Return the (X, Y) coordinate for the center point of the cell that contains the specified text.  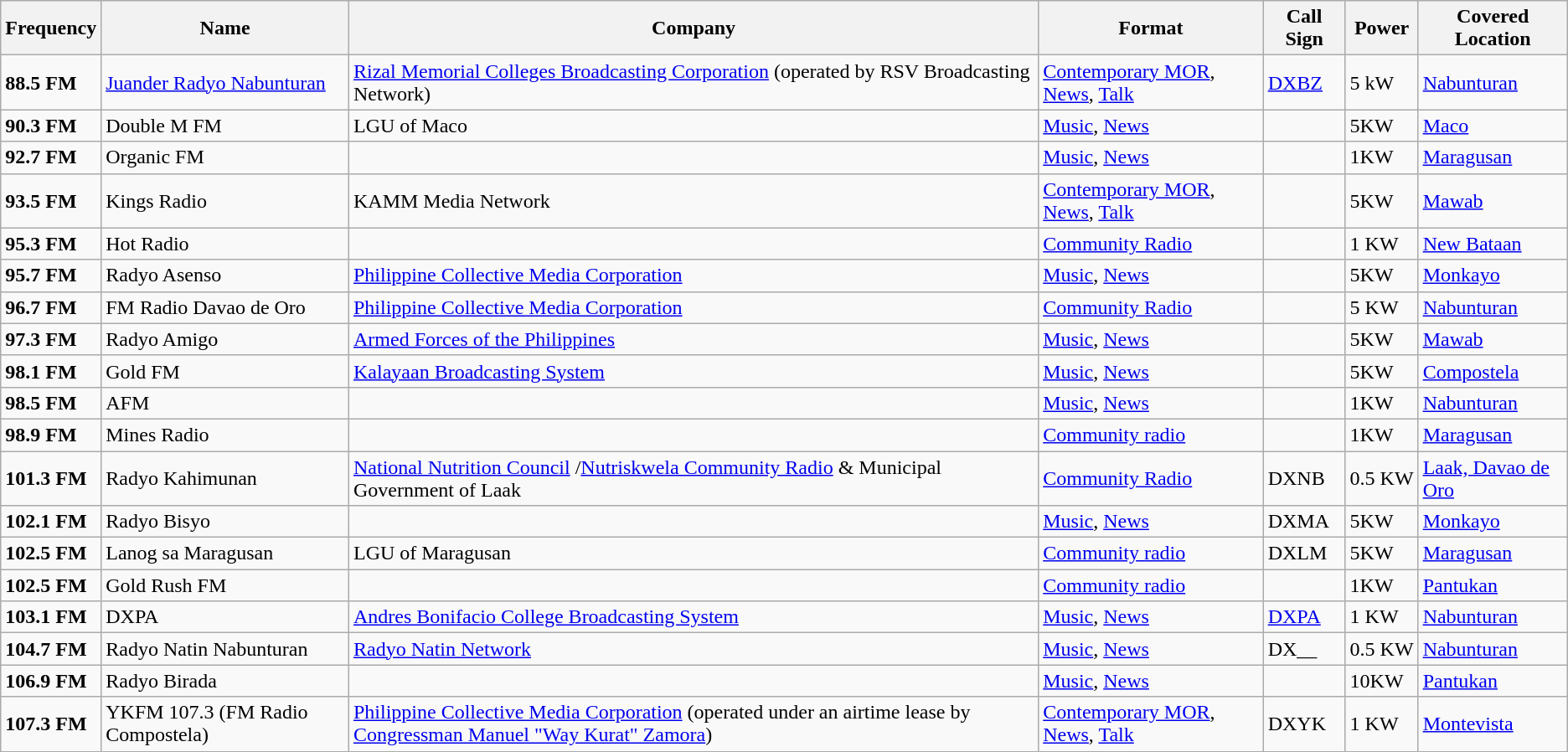
Organic FM (225, 157)
Radyo Natin Nabunturan (225, 649)
DX__ (1304, 649)
DXMA (1304, 522)
96.7 FM (51, 307)
Gold FM (225, 371)
Lanog sa Maragusan (225, 554)
Armed Forces of the Philippines (694, 339)
Power (1382, 28)
Frequency (51, 28)
Juander Radyo Nabunturan (225, 82)
93.5 FM (51, 201)
Hot Radio (225, 244)
Kalayaan Broadcasting System (694, 371)
95.7 FM (51, 276)
Radyo Kahimunan (225, 477)
Andres Bonifacio College Broadcasting System (694, 617)
Maco (1493, 126)
97.3 FM (51, 339)
90.3 FM (51, 126)
Company (694, 28)
104.7 FM (51, 649)
98.9 FM (51, 435)
FM Radio Davao de Oro (225, 307)
LGU of Maco (694, 126)
YKFM 107.3 (FM Radio Compostela) (225, 724)
Double M FM (225, 126)
Philippine Collective Media Corporation (operated under an airtime lease by Congressman Manuel "Way Kurat" Zamora) (694, 724)
101.3 FM (51, 477)
106.9 FM (51, 681)
102.1 FM (51, 522)
Radyo Birada (225, 681)
DXLM (1304, 554)
5 kW (1382, 82)
Mines Radio (225, 435)
DXYK (1304, 724)
98.5 FM (51, 403)
Laak, Davao de Oro (1493, 477)
AFM (225, 403)
DXNB (1304, 477)
Covered Location (1493, 28)
Gold Rush FM (225, 585)
107.3 FM (51, 724)
Call Sign (1304, 28)
Radyo Natin Network (694, 649)
LGU of Maragusan (694, 554)
National Nutrition Council /Nutriskwela Community Radio & Municipal Government of Laak (694, 477)
Kings Radio (225, 201)
Radyo Bisyo (225, 522)
Montevista (1493, 724)
103.1 FM (51, 617)
Rizal Memorial Colleges Broadcasting Corporation (operated by RSV Broadcasting Network) (694, 82)
New Bataan (1493, 244)
DXBZ (1304, 82)
10KW (1382, 681)
95.3 FM (51, 244)
92.7 FM (51, 157)
5 KW (1382, 307)
88.5 FM (51, 82)
Name (225, 28)
KAMM Media Network (694, 201)
Format (1151, 28)
Radyo Amigo (225, 339)
Radyo Asenso (225, 276)
98.1 FM (51, 371)
Compostela (1493, 371)
